Pinpoint the cell where the given text exists, returning its (x, y) midpoint coordinate. 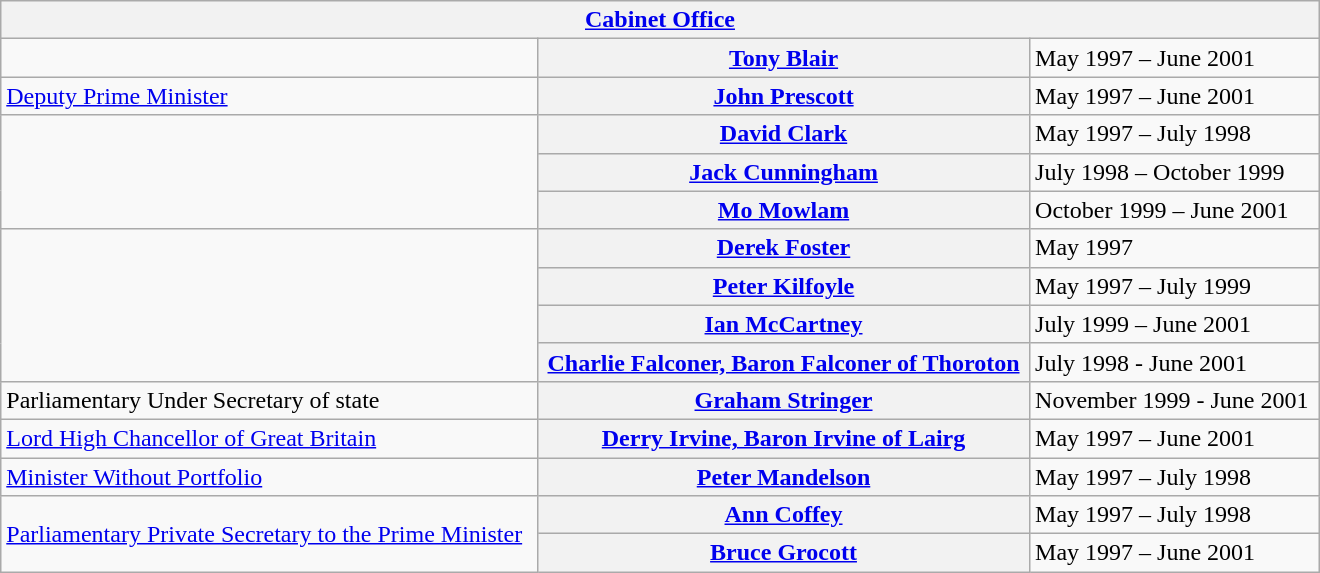
July 1998 - June 2001 (1175, 362)
Minister Without Portfolio (270, 477)
Ann Coffey (783, 515)
July 1999 – June 2001 (1175, 324)
Mo Mowlam (783, 210)
Cabinet Office (660, 20)
Charlie Falconer, Baron Falconer of Thoroton (783, 362)
John Prescott (783, 96)
Parliamentary Private Secretary to the Prime Minister (270, 534)
November 1999 - June 2001 (1175, 400)
Tony Blair (783, 58)
Ian McCartney (783, 324)
Jack Cunningham (783, 172)
Deputy Prime Minister (270, 96)
Graham Stringer (783, 400)
July 1998 – October 1999 (1175, 172)
May 1997 – July 1999 (1175, 286)
Peter Kilfoyle (783, 286)
Lord High Chancellor of Great Britain (270, 438)
October 1999 – June 2001 (1175, 210)
Derek Foster (783, 248)
Parliamentary Under Secretary of state (270, 400)
May 1997 (1175, 248)
Peter Mandelson (783, 477)
Derry Irvine, Baron Irvine of Lairg (783, 438)
Bruce Grocott (783, 553)
David Clark (783, 134)
